Scan for the cell matching the given text and deliver its (X, Y) coordinate at center. 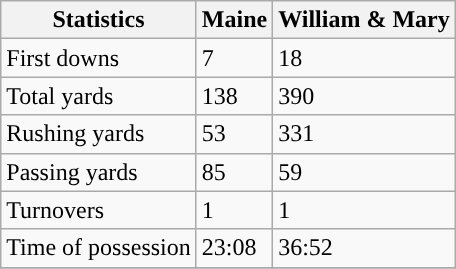
7 (234, 58)
331 (364, 134)
18 (364, 58)
Total yards (99, 96)
First downs (99, 58)
390 (364, 96)
85 (234, 172)
Turnovers (99, 210)
Time of possession (99, 248)
23:08 (234, 248)
138 (234, 96)
William & Mary (364, 20)
Passing yards (99, 172)
Rushing yards (99, 134)
53 (234, 134)
Statistics (99, 20)
Maine (234, 20)
59 (364, 172)
36:52 (364, 248)
